Determine the (x, y) coordinate at the center of the cell enclosing the given text.  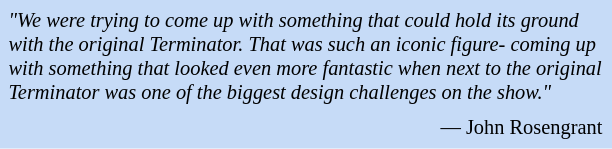
— John Rosengrant (306, 128)
